Capture the cell that displays the provided text and extract its (X, Y) central coordinate. 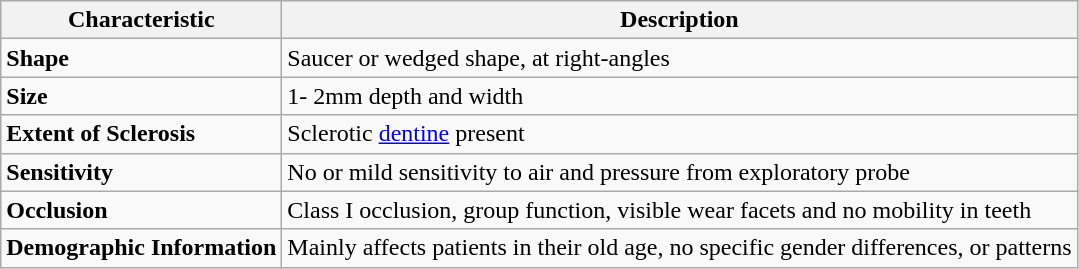
1- 2mm depth and width (680, 96)
Characteristic (142, 20)
Occlusion (142, 210)
Description (680, 20)
Mainly affects patients in their old age, no specific gender differences, or patterns (680, 248)
No or mild sensitivity to air and pressure from exploratory probe (680, 172)
Size (142, 96)
Saucer or wedged shape, at right-angles (680, 58)
Sclerotic dentine present (680, 134)
Extent of Sclerosis (142, 134)
Demographic Information (142, 248)
Shape (142, 58)
Sensitivity (142, 172)
Class I occlusion, group function, visible wear facets and no mobility in teeth (680, 210)
